Return the [X, Y] coordinate for the center point of the cell that contains the specified text.  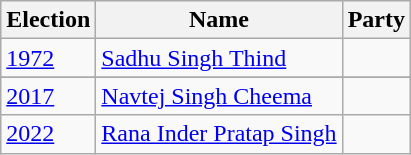
Name [219, 20]
Navtej Singh Cheema [219, 96]
Sadhu Singh Thind [219, 58]
2022 [48, 134]
Party [376, 20]
2017 [48, 96]
Rana Inder Pratap Singh [219, 134]
Election [48, 20]
1972 [48, 58]
